Capture the cell that displays the provided text and extract its (X, Y) central coordinate. 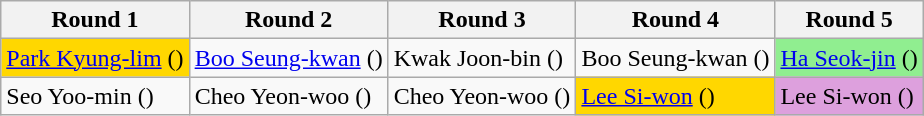
Round 1 (95, 20)
Round 3 (482, 20)
Seo Yoo-min () (95, 96)
Kwak Joon-bin () (482, 58)
Round 4 (676, 20)
Ha Seok-jin () (849, 58)
Round 5 (849, 20)
Round 2 (288, 20)
Park Kyung-lim () (95, 58)
